Find where the given text appears and provide that cell's center as [x, y] coordinate. 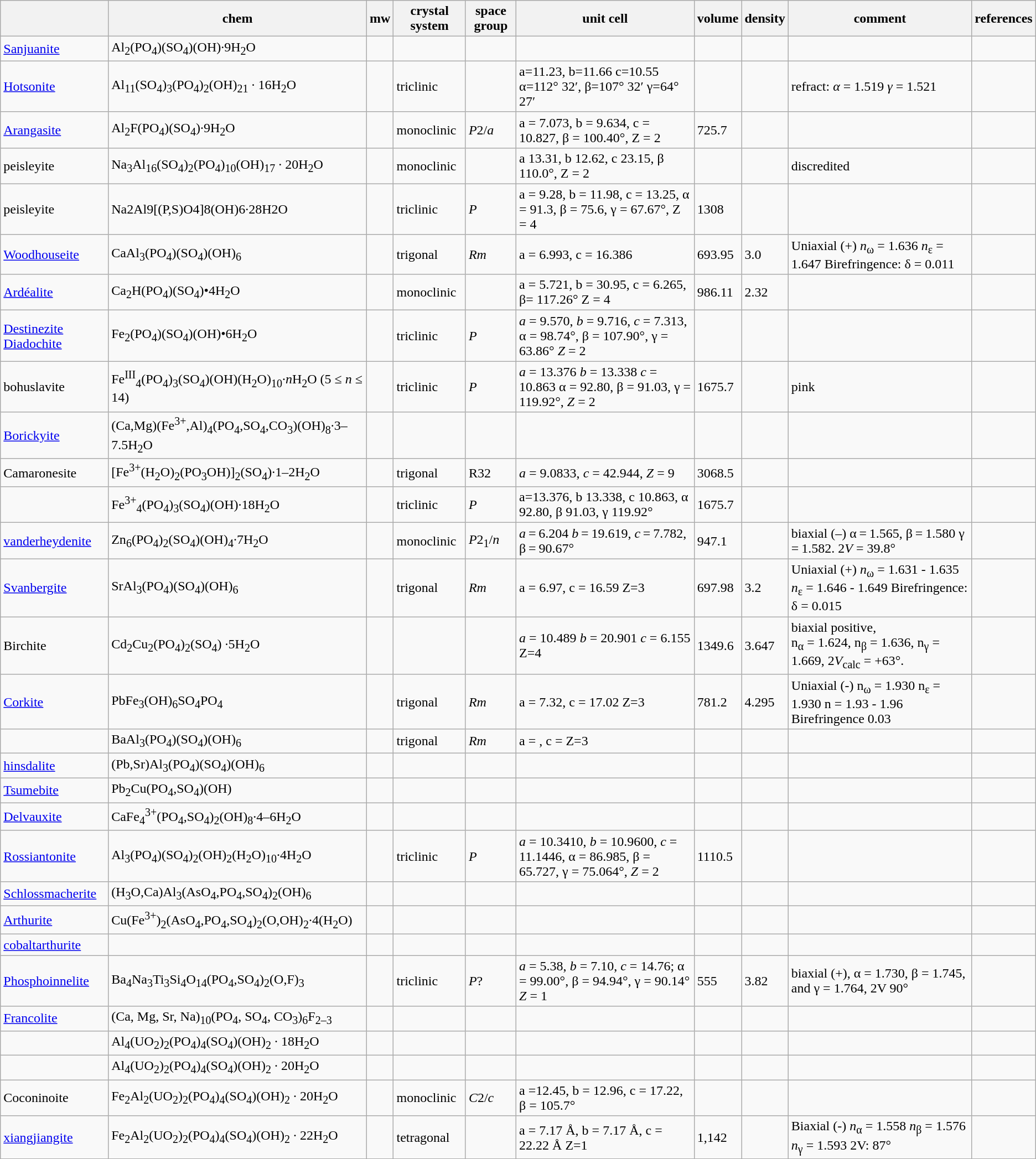
Al4(UO2)2(PO4)4(SO4)(OH)2 · 20H2O [238, 1068]
a = 7.32, c = 17.02 Z=3 [605, 701]
Na3Al16(SO4)2(PO4)10(OH)17 · 20H2O [238, 166]
P21/n [490, 541]
3.82 [765, 981]
a = 6.204 b = 19.619, c = 7.782, β = 90.67° [605, 541]
Rossiantonite [54, 856]
biaxial positive,nα = 1.624, nβ = 1.636, nγ = 1.669, 2Vcalc = +63°. [880, 646]
biaxial (–) α = 1.565, β = 1.580 γ = 1.582. 2V = 39.8° [880, 541]
unit cell [605, 19]
cobaltarthurite [54, 945]
(Ca,Mg)(Fe3+,Al)4(PO4,SO4,CO3)(OH)8·3–7.5H2O [238, 435]
CaAl3(PO4)(SO4)(OH)6 [238, 254]
a =12.45, b = 12.96, c = 17.22, β = 105.7° [605, 1098]
Svanbergite [54, 588]
Corkite [54, 701]
a = 13.376 b = 13.338 c = 10.863 α = 92.80, β = 91.03, γ = 119.92°, Z = 2 [605, 387]
Uniaxial (+) nω = 1.636 nε = 1.647 Birefringence: δ = 0.011 [880, 254]
P? [490, 981]
Birchite [54, 646]
Fe2Al2(UO2)2(PO4)4(SO4)(OH)2 · 20H2O [238, 1098]
697.98 [718, 588]
hinsdalite [54, 766]
references [1004, 19]
Al2(PO4)(SO4)(OH)·9H2O [238, 49]
Arthurite [54, 921]
a = 6.97, c = 16.59 Z=3 [605, 588]
3068.5 [718, 472]
mw [380, 19]
biaxial (+), α = 1.730, β = 1.745, and γ = 1.764, 2V 90° [880, 981]
Na2Al9[(P,S)O4]8(OH)6·28H2O [238, 209]
a = 6.993, c = 16.386 [605, 254]
a = , c = Z=3 [605, 741]
Biaxial (-) nα = 1.558 nβ = 1.576 nγ = 1.593 2V: 87° [880, 1137]
Arangasite [54, 129]
Woodhouseite [54, 254]
(H3O,Ca)Al3(AsO4,PO4,SO4)2(OH)6 [238, 894]
a = 5.38, b = 7.10, c = 14.76; α = 99.00°, β = 94.94°, γ = 90.14° Z = 1 [605, 981]
Francolite [54, 1018]
Tsumebite [54, 790]
Hotsonite [54, 86]
a = 10.489 b = 20.901 c = 6.155 Z=4 [605, 646]
crystal system [429, 19]
1,142 [718, 1137]
discredited [880, 166]
a 13.31, b 12.62, c 23.15, β 110.0°, Z = 2 [605, 166]
781.2 [718, 701]
a = 7.17 Å, b = 7.17 Å, c = 22.22 Å Z=1 [605, 1137]
a=11.23, b=11.66 c=10.55 α=112° 32′, β=107° 32′ γ=64° 27′ [605, 86]
Cd2Cu2(PO4)2(SO4) ·5H2O [238, 646]
986.11 [718, 292]
555 [718, 981]
1308 [718, 209]
chem [238, 19]
Camaronesite [54, 472]
tetragonal [429, 1137]
P2/a [490, 129]
pink [880, 387]
Fe2Al2(UO2)2(PO4)4(SO4)(OH)2 · 22H2O [238, 1137]
a = 7.073, b = 9.634, c = 10.827, β = 100.40°, Z = 2 [605, 129]
Fe2(PO4)(SO4)(OH)•6H2O [238, 336]
3.647 [765, 646]
Cu(Fe3+)2(AsO4,PO4,SO4)2(O,OH)2·4(H2O) [238, 921]
a = 9.0833, c = 42.944, Z = 9 [605, 472]
space group [490, 19]
density [765, 19]
[Fe3+(H2O)2(PO3OH)]2(SO4)·1–2H2O [238, 472]
Al3(PO4)(SO4)2(OH)2(H2O)10·4H2O [238, 856]
vanderheydenite [54, 541]
CaFe43+(PO4,SO4)2(OH)8·4–6H2O [238, 817]
725.7 [718, 129]
Delvauxite [54, 817]
Sanjuanite [54, 49]
a = 5.721, b = 30.95, c = 6.265, β= 117.26° Z = 4 [605, 292]
xiangjiangite [54, 1137]
Pb2Cu(PO4,SO4)(OH) [238, 790]
Phosphoinnelite [54, 981]
Fe3+4(PO4)3(SO4)(OH)·18H2O [238, 505]
Borickyite [54, 435]
a = 9.28, b = 11.98, c = 13.25, α = 91.3, β = 75.6, γ = 67.67°, Z = 4 [605, 209]
bohuslavite [54, 387]
FeIII4(PO4)3(SO4)(OH)(H2O)10·nH2O (5 ≤ n ≤ 14) [238, 387]
(Ca, Mg, Sr, Na)10(PO4, SO4, CO3)6F2–3 [238, 1018]
R32 [490, 472]
Al4(UO2)2(PO4)4(SO4)(OH)2 · 18H2O [238, 1043]
1349.6 [718, 646]
1110.5 [718, 856]
Uniaxial (+) nω = 1.631 - 1.635 nε = 1.646 - 1.649 Birefringence: δ = 0.015 [880, 588]
3.0 [765, 254]
Al11(SO4)3(PO4)2(OH)21 · 16H2O [238, 86]
(Pb,Sr)Al3(PO4)(SO4)(OH)6 [238, 766]
2.32 [765, 292]
a = 10.3410, b = 10.9600, c = 11.1446, α = 86.985, β = 65.727, γ = 75.064°, Z = 2 [605, 856]
a = 9.570, b = 9.716, c = 7.313, α = 98.74°, β = 107.90°, γ = 63.86° Z = 2 [605, 336]
a=13.376, b 13.338, c 10.863, α 92.80, β 91.03, γ 119.92° [605, 505]
Ca2H(PO4)(SO4)•4H2O [238, 292]
PbFe3(OH)6SO4PO4 [238, 701]
comment [880, 19]
Coconinoite [54, 1098]
Destinezite Diadochite [54, 336]
4.295 [765, 701]
Schlossmacherite [54, 894]
Uniaxial (-) nω = 1.930 nε = 1.930 n = 1.93 - 1.96 Birefringence 0.03 [880, 701]
Zn6(PO4)2(SO4)(OH)4·7H2O [238, 541]
693.95 [718, 254]
Ardéalite [54, 292]
volume [718, 19]
Al2F(PO4)(SO4)·9H2O [238, 129]
3.2 [765, 588]
SrAl3(PO4)(SO4)(OH)6 [238, 588]
Ba4Na3Ti3Si4O14(PO4,SO4)2(O,F)3 [238, 981]
BaAl3(PO4)(SO4)(OH)6 [238, 741]
refract: α = 1.519 γ = 1.521 [880, 86]
C2/c [490, 1098]
947.1 [718, 541]
